Locate the cell with the specified text and output its [x, y] center coordinate. 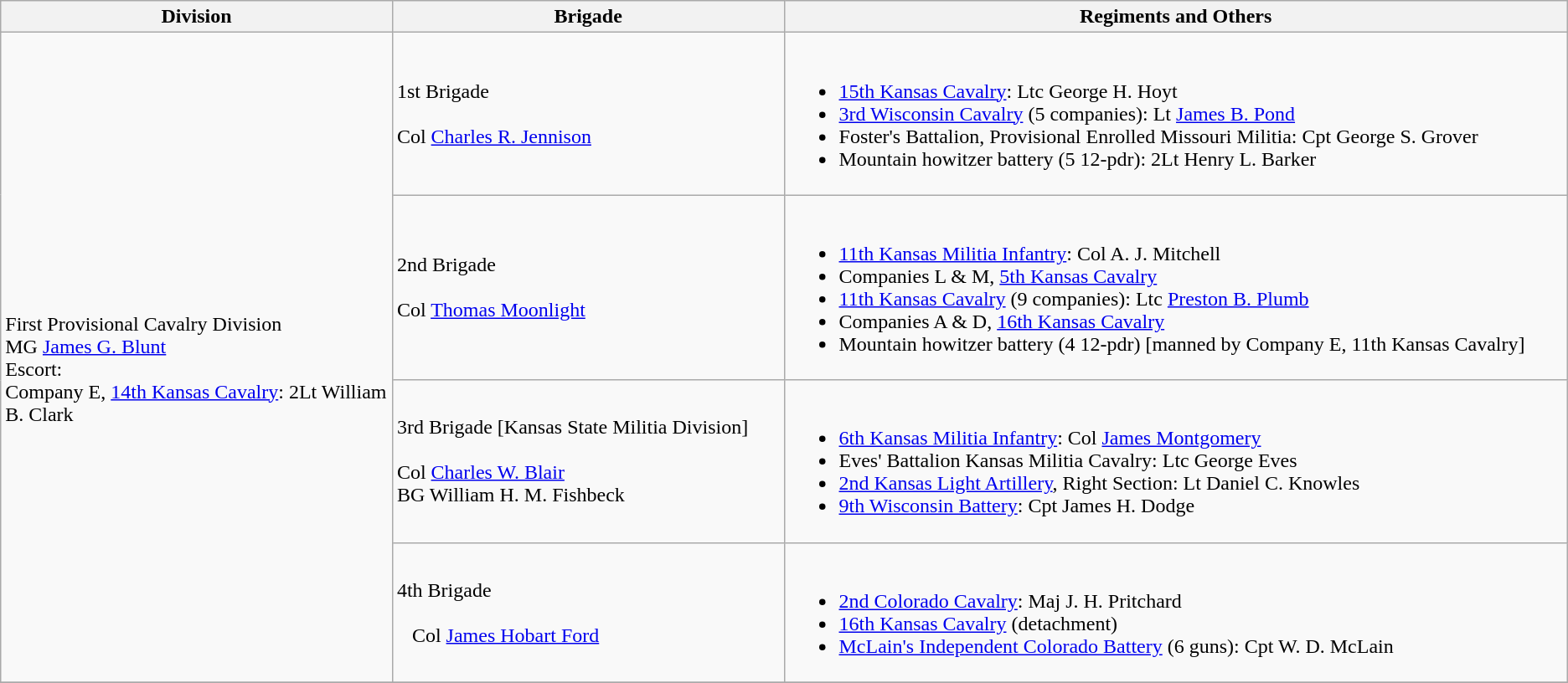
First Provisional Cavalry Division MG James G. Blunt Escort: Company E, 14th Kansas Cavalry: 2Lt William B. Clark [197, 357]
Regiments and Others [1176, 17]
3rd Brigade [Kansas State Militia Division] Col Charles W. Blair BG William H. M. Fishbeck [588, 461]
2nd Brigade Col Thomas Moonlight [588, 288]
Division [197, 17]
Brigade [588, 17]
1st Brigade Col Charles R. Jennison [588, 114]
2nd Colorado Cavalry: Maj J. H. Pritchard16th Kansas Cavalry (detachment)McLain's Independent Colorado Battery (6 guns): Cpt W. D. McLain [1176, 613]
4th Brigade Col James Hobart Ford [588, 613]
